Pinpoint the cell where the given text exists, returning its [x, y] midpoint coordinate. 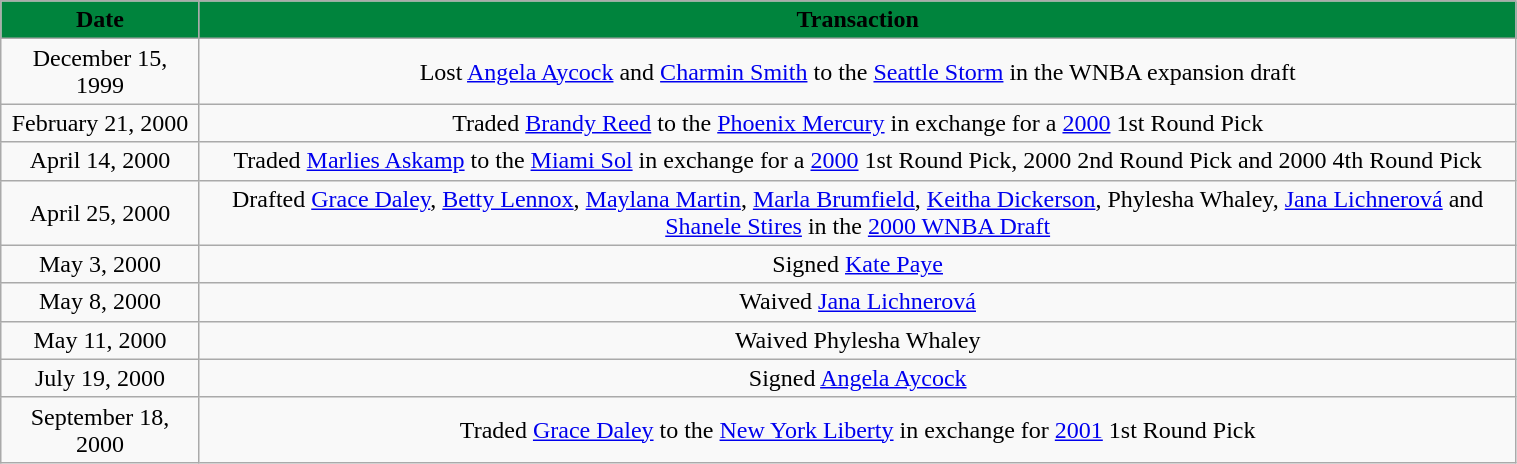
July 19, 2000 [100, 378]
Signed Kate Paye [858, 264]
Lost Angela Aycock and Charmin Smith to the Seattle Storm in the WNBA expansion draft [858, 72]
Waived Jana Lichnerová [858, 302]
Traded Marlies Askamp to the Miami Sol in exchange for a 2000 1st Round Pick, 2000 2nd Round Pick and 2000 4th Round Pick [858, 161]
Waived Phylesha Whaley [858, 340]
December 15, 1999 [100, 72]
Transaction [858, 20]
May 11, 2000 [100, 340]
September 18, 2000 [100, 430]
May 3, 2000 [100, 264]
May 8, 2000 [100, 302]
February 21, 2000 [100, 123]
Traded Grace Daley to the New York Liberty in exchange for 2001 1st Round Pick [858, 430]
April 14, 2000 [100, 161]
Traded Brandy Reed to the Phoenix Mercury in exchange for a 2000 1st Round Pick [858, 123]
Date [100, 20]
April 25, 2000 [100, 212]
Signed Angela Aycock [858, 378]
